Search for the cell housing the specified text and yield its [X, Y] center coordinate. 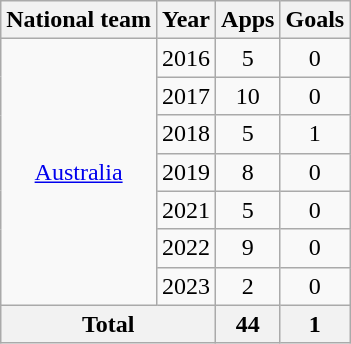
2021 [186, 210]
Apps [248, 20]
44 [248, 324]
Year [186, 20]
9 [248, 248]
Goals [315, 20]
8 [248, 172]
2018 [186, 134]
2016 [186, 58]
Total [108, 324]
2022 [186, 248]
2019 [186, 172]
10 [248, 96]
2023 [186, 286]
National team [79, 20]
2 [248, 286]
Australia [79, 172]
2017 [186, 96]
